Return [X, Y] of the center of cell containing provided text 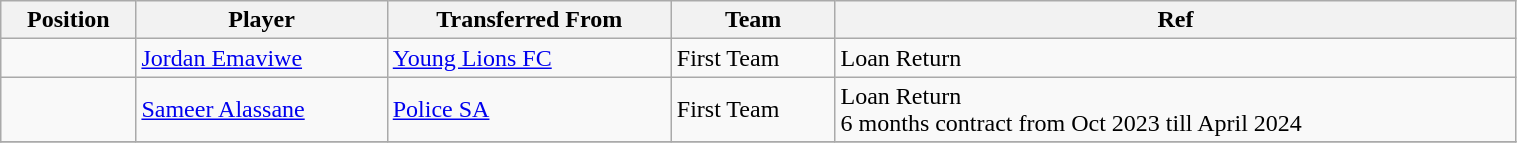
Jordan Emaviwe [262, 58]
Loan Return [1176, 58]
Position [68, 20]
Player [262, 20]
Police SA [529, 110]
Loan Return 6 months contract from Oct 2023 till April 2024 [1176, 110]
Transferred From [529, 20]
Young Lions FC [529, 58]
Team [753, 20]
Ref [1176, 20]
Sameer Alassane [262, 110]
